Return the (x, y) coordinate for the center point of the cell that contains the specified text.  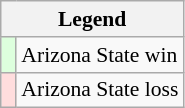
Arizona State loss (100, 90)
Legend (92, 19)
Arizona State win (100, 55)
